For the text-containing cell, return its midpoint in [X, Y] coordinate format. 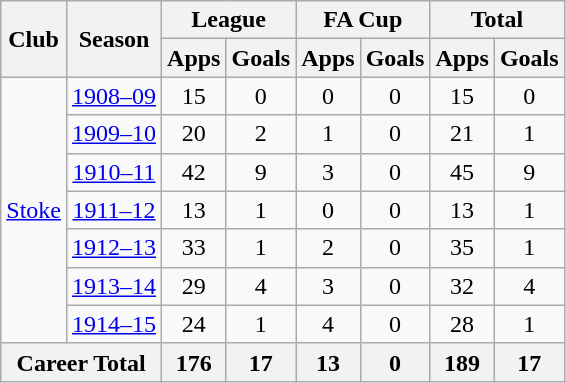
League [229, 20]
1911–12 [114, 210]
189 [462, 362]
Career Total [82, 362]
24 [194, 324]
21 [462, 134]
1912–13 [114, 248]
28 [462, 324]
Club [34, 39]
176 [194, 362]
Total [497, 20]
FA Cup [363, 20]
Season [114, 39]
42 [194, 172]
1910–11 [114, 172]
1908–09 [114, 96]
1909–10 [114, 134]
45 [462, 172]
Stoke [34, 210]
20 [194, 134]
32 [462, 286]
35 [462, 248]
1914–15 [114, 324]
1913–14 [114, 286]
33 [194, 248]
29 [194, 286]
